Find where the given text appears and provide that cell's center as [X, Y] coordinate. 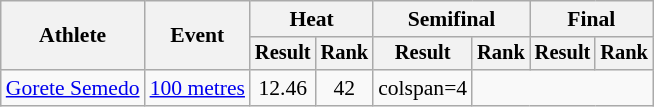
100 metres [198, 88]
Heat [312, 19]
42 [345, 88]
colspan=4 [422, 88]
Event [198, 36]
Final [592, 19]
12.46 [283, 88]
Athlete [73, 36]
Semifinal [452, 19]
Gorete Semedo [73, 88]
